Search for the cell housing the specified text and yield its [X, Y] center coordinate. 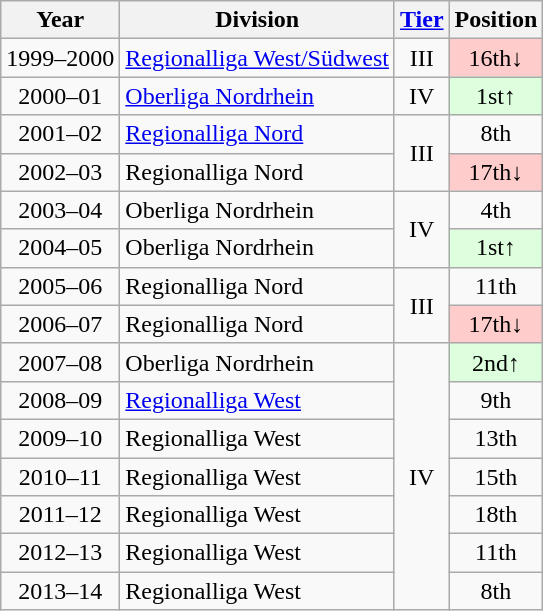
13th [496, 438]
Tier [422, 20]
2013–14 [60, 591]
4th [496, 210]
Division [258, 20]
Regionalliga West/Südwest [258, 58]
18th [496, 515]
16th↓ [496, 58]
15th [496, 477]
2004–05 [60, 248]
Year [60, 20]
2nd↑ [496, 362]
2006–07 [60, 324]
2011–12 [60, 515]
9th [496, 400]
2008–09 [60, 400]
2010–11 [60, 477]
2009–10 [60, 438]
2000–01 [60, 96]
2005–06 [60, 286]
2007–08 [60, 362]
2012–13 [60, 553]
2001–02 [60, 134]
2003–04 [60, 210]
2002–03 [60, 172]
1999–2000 [60, 58]
Position [496, 20]
